Detect which cell encompasses the target text, then output its (x, y) center coordinate. 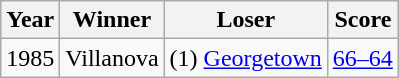
(1) Georgetown (246, 58)
Year (30, 20)
Winner (112, 20)
66–64 (362, 58)
Villanova (112, 58)
Score (362, 20)
1985 (30, 58)
Loser (246, 20)
